Output the (x, y) coordinate of the center of the cell containing the given text.  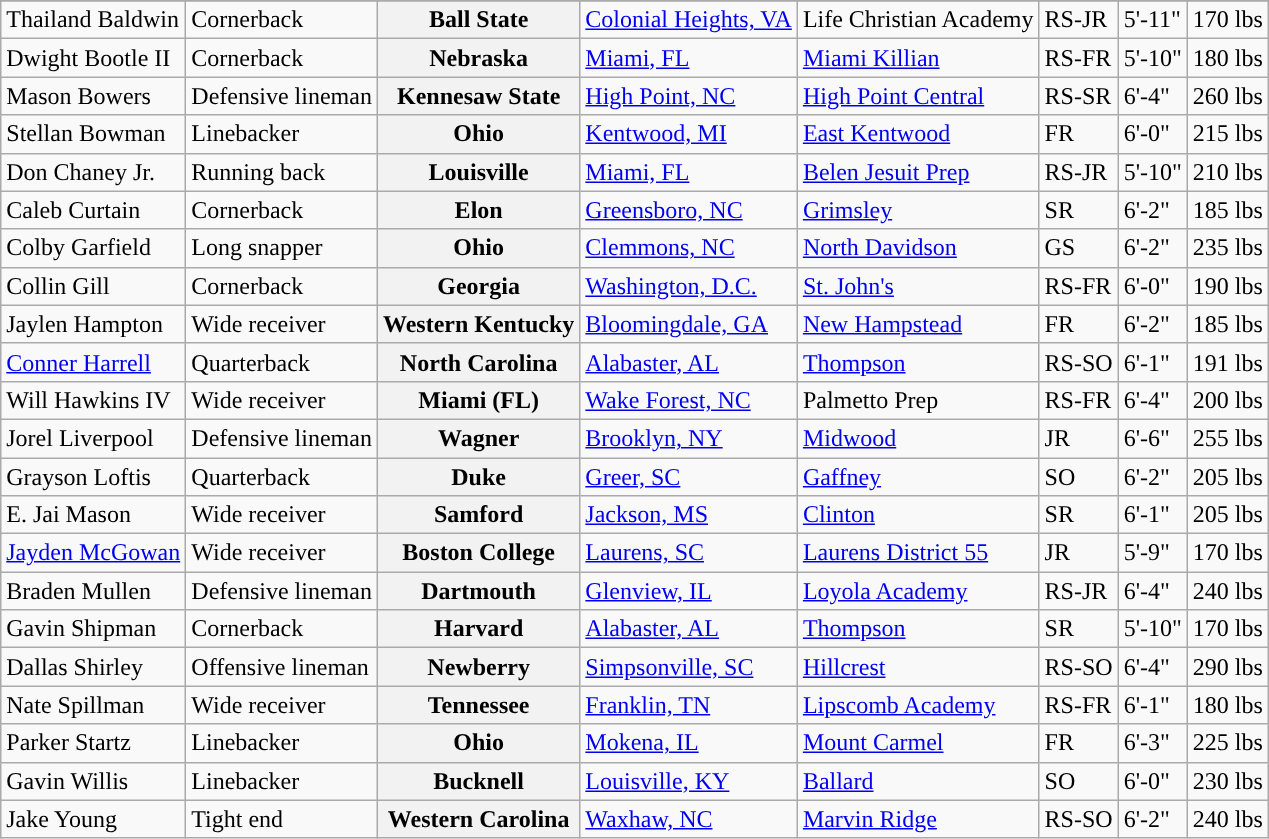
GS (1078, 248)
Dallas Shirley (94, 667)
Simpsonville, SC (689, 667)
Colonial Heights, VA (689, 20)
Nebraska (478, 58)
Mount Carmel (918, 743)
Louisville, KY (689, 781)
6'-3" (1152, 743)
Newberry (478, 667)
Brooklyn, NY (689, 438)
Miami (FL) (478, 400)
Washington, D.C. (689, 286)
Tight end (282, 819)
Palmetto Prep (918, 400)
Midwood (918, 438)
Caleb Curtain (94, 210)
Western Kentucky (478, 324)
235 lbs (1228, 248)
5'-9" (1152, 553)
Jayden McGowan (94, 553)
Western Carolina (478, 819)
Ballard (918, 781)
Clemmons, NC (689, 248)
Mokena, IL (689, 743)
Gavin Shipman (94, 629)
260 lbs (1228, 96)
Harvard (478, 629)
Jackson, MS (689, 515)
Long snapper (282, 248)
200 lbs (1228, 400)
Mason Bowers (94, 96)
Bucknell (478, 781)
230 lbs (1228, 781)
Loyola Academy (918, 591)
Thailand Baldwin (94, 20)
St. John's (918, 286)
East Kentwood (918, 134)
Colby Garfield (94, 248)
Louisville (478, 172)
Elon (478, 210)
Will Hawkins IV (94, 400)
Life Christian Academy (918, 20)
Dwight Bootle II (94, 58)
Duke (478, 477)
Clinton (918, 515)
North Carolina (478, 362)
Wake Forest, NC (689, 400)
Collin Gill (94, 286)
Conner Harrell (94, 362)
210 lbs (1228, 172)
215 lbs (1228, 134)
Glenview, IL (689, 591)
Braden Mullen (94, 591)
Waxhaw, NC (689, 819)
Greensboro, NC (689, 210)
Hillcrest (918, 667)
Lipscomb Academy (918, 705)
190 lbs (1228, 286)
High Point Central (918, 96)
Jaylen Hampton (94, 324)
Miami Killian (918, 58)
Grayson Loftis (94, 477)
Laurens District 55 (918, 553)
Laurens, SC (689, 553)
Marvin Ridge (918, 819)
Grimsley (918, 210)
Bloomingdale, GA (689, 324)
Belen Jesuit Prep (918, 172)
6'-6" (1152, 438)
5'-11" (1152, 20)
Greer, SC (689, 477)
290 lbs (1228, 667)
Boston College (478, 553)
255 lbs (1228, 438)
Gavin Willis (94, 781)
E. Jai Mason (94, 515)
Nate Spillman (94, 705)
Georgia (478, 286)
Parker Startz (94, 743)
Stellan Bowman (94, 134)
Running back (282, 172)
Samford (478, 515)
Gaffney (918, 477)
High Point, NC (689, 96)
North Davidson (918, 248)
Jake Young (94, 819)
Wagner (478, 438)
Kennesaw State (478, 96)
Dartmouth (478, 591)
225 lbs (1228, 743)
Jorel Liverpool (94, 438)
New Hampstead (918, 324)
Tennessee (478, 705)
Ball State (478, 20)
191 lbs (1228, 362)
Franklin, TN (689, 705)
Offensive lineman (282, 667)
Kentwood, MI (689, 134)
Don Chaney Jr. (94, 172)
RS-SR (1078, 96)
